Output the (X, Y) coordinate of the center of the cell containing the given text.  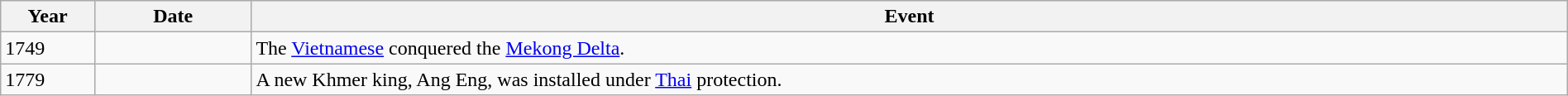
1779 (48, 79)
A new Khmer king, Ang Eng, was installed under Thai protection. (910, 79)
Year (48, 17)
Date (172, 17)
Event (910, 17)
The Vietnamese conquered the Mekong Delta. (910, 48)
1749 (48, 48)
